Detect which cell encompasses the target text, then output its (X, Y) center coordinate. 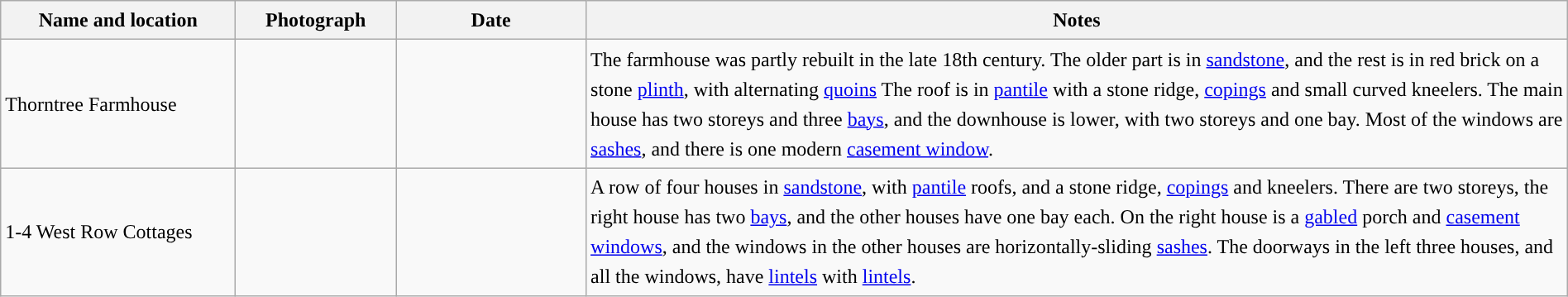
1-4 West Row Cottages (118, 232)
Notes (1077, 20)
Date (491, 20)
Photograph (316, 20)
Name and location (118, 20)
Thorntree Farmhouse (118, 104)
